Identify which cell holds the provided text, then report its [x, y] central coordinate. 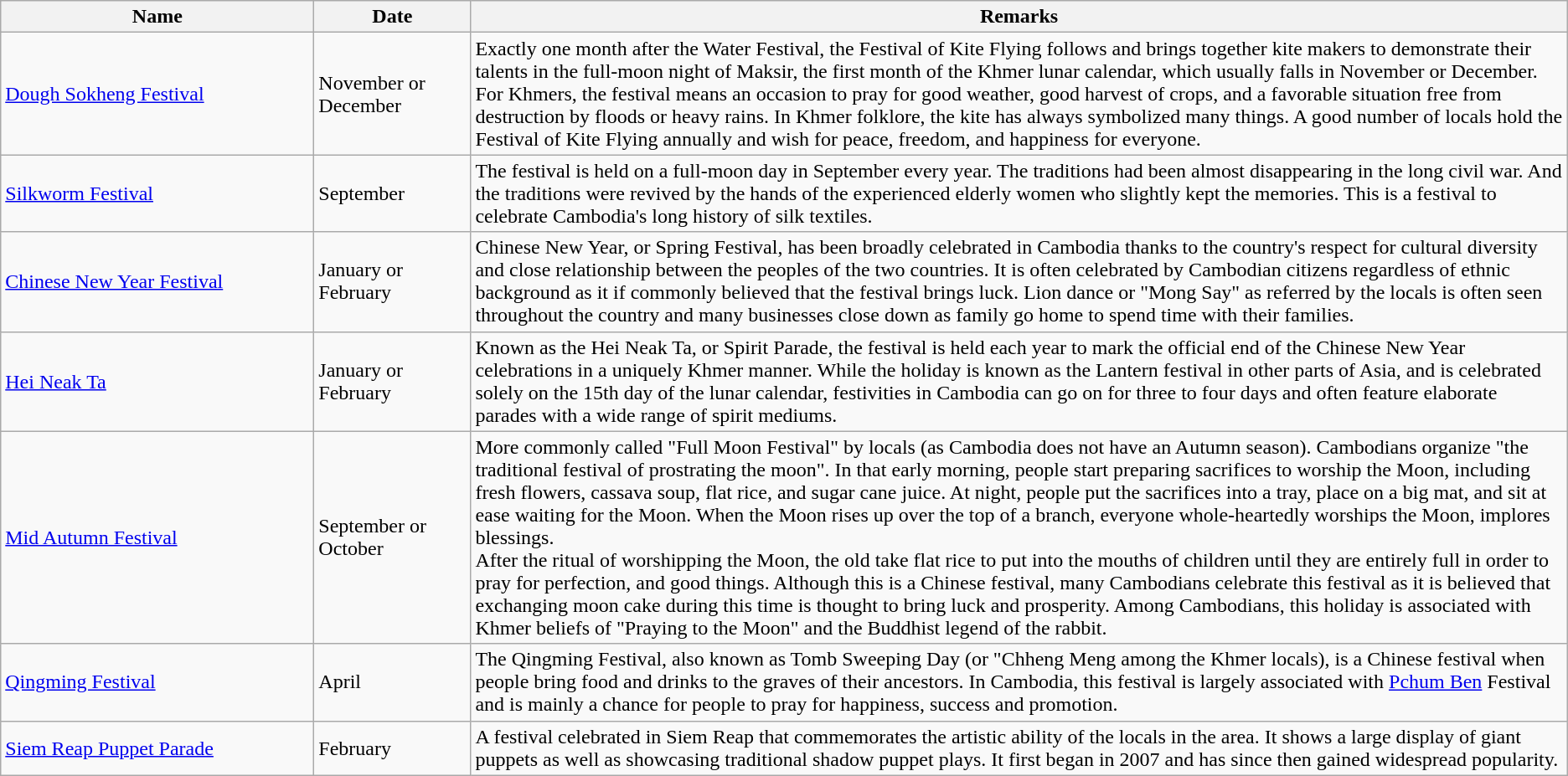
April [392, 682]
Chinese New Year Festival [157, 281]
Remarks [1019, 17]
Siem Reap Puppet Parade [157, 748]
February [392, 748]
November or December [392, 94]
Date [392, 17]
Mid Autumn Festival [157, 537]
September or October [392, 537]
Silkworm Festival [157, 193]
September [392, 193]
Qingming Festival [157, 682]
Hei Neak Ta [157, 382]
Dough Sokheng Festival [157, 94]
Name [157, 17]
